For the text-containing cell, return its midpoint in (x, y) coordinate format. 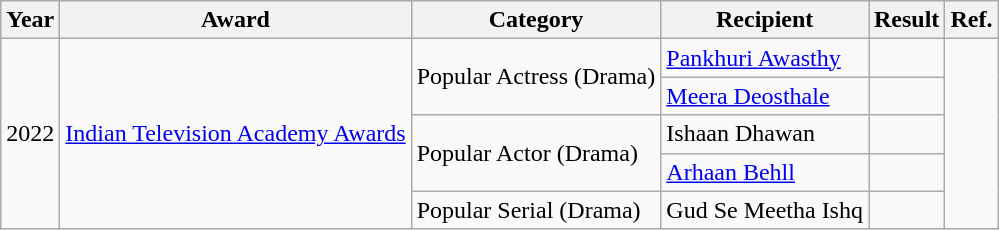
Recipient (765, 20)
2022 (30, 134)
Popular Serial (Drama) (536, 210)
Meera Deosthale (765, 96)
Popular Actor (Drama) (536, 153)
Award (236, 20)
Pankhuri Awasthy (765, 58)
Arhaan Behll (765, 172)
Year (30, 20)
Gud Se Meetha Ishq (765, 210)
Popular Actress (Drama) (536, 77)
Ref. (972, 20)
Result (906, 20)
Ishaan Dhawan (765, 134)
Indian Television Academy Awards (236, 134)
Category (536, 20)
